Determine the [X, Y] coordinate at the center of the cell enclosing the given text.  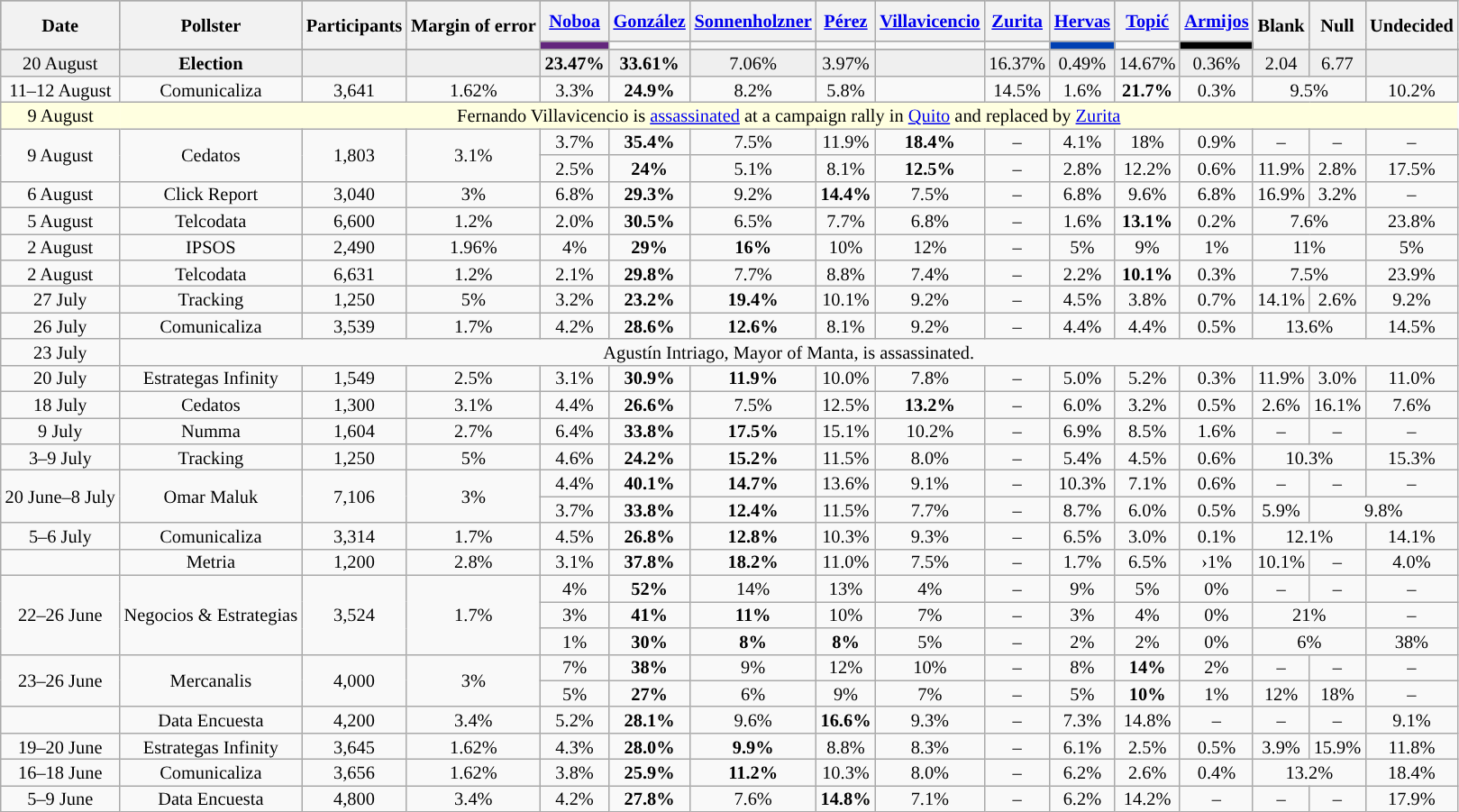
3,641 [354, 88]
2.7% [474, 431]
Topić [1148, 20]
26.6% [650, 404]
Pérez [846, 20]
3,040 [354, 195]
4.6% [575, 456]
35.4% [650, 141]
6,631 [354, 272]
1,803 [354, 154]
23.9% [1411, 272]
23 July [60, 351]
16.6% [846, 719]
20 August [60, 63]
2.2% [1082, 272]
5.8% [846, 88]
5 August [60, 220]
0.2% [1217, 220]
0.1% [1217, 535]
23–26 June [60, 680]
3,314 [354, 535]
16–18 June [60, 771]
1,549 [354, 379]
12.2% [1148, 168]
28.6% [650, 326]
12.4% [753, 510]
Participants [354, 25]
24.9% [650, 88]
30.9% [650, 379]
15.9% [1337, 746]
5.9% [1281, 510]
Armijos [1217, 20]
15.1% [846, 431]
27% [650, 694]
19.4% [753, 299]
3.9% [1281, 746]
8.3% [930, 746]
21.7% [1148, 88]
10.0% [846, 379]
30% [650, 640]
1,604 [354, 431]
6.4% [575, 431]
9 July [60, 431]
14.67% [1148, 63]
18.2% [753, 562]
Date [60, 25]
2,490 [354, 247]
Pollster [211, 25]
Sonnenholzner [753, 20]
11–12 August [60, 88]
17.9% [1411, 798]
3.97% [846, 63]
23.47% [575, 63]
9.9% [753, 746]
Margin of error [474, 25]
7,106 [354, 497]
Undecided [1411, 25]
7.4% [930, 272]
6.9% [1082, 431]
11.8% [1411, 746]
2.04 [1281, 63]
4.0% [1411, 562]
Villavicencio [930, 20]
6,600 [354, 220]
7.06% [753, 63]
4,200 [354, 719]
29.8% [650, 272]
8.7% [1082, 510]
7.8% [930, 379]
3,524 [354, 615]
11.2% [753, 771]
18 July [60, 404]
13% [846, 588]
Mercanalis [211, 680]
1,200 [354, 562]
1,300 [354, 404]
16.1% [1337, 404]
Null [1337, 25]
15.3% [1411, 456]
24% [650, 168]
29% [650, 247]
0.36% [1217, 63]
12.8% [753, 535]
41% [650, 615]
40.1% [650, 483]
28.1% [650, 719]
26 July [60, 326]
3,656 [354, 771]
Fernando Villavicencio is assassinated at a campaign rally in Quito and replaced by Zurita [789, 115]
5.4% [1082, 456]
9.5% [1309, 88]
5.1% [753, 168]
23.8% [1411, 220]
3,539 [354, 326]
37.8% [650, 562]
González [650, 20]
Blank [1281, 25]
5–6 July [60, 535]
23.2% [650, 299]
6.77 [1337, 63]
Numma [211, 431]
2.0% [575, 220]
4.3% [575, 746]
16.9% [1281, 195]
Omar Maluk [211, 497]
27.8% [650, 798]
Noboa [575, 20]
5.0% [1082, 379]
Hervas [1082, 20]
8.2% [753, 88]
3.3% [575, 88]
21% [1309, 615]
12.1% [1309, 535]
20 July [60, 379]
0.7% [1217, 299]
29.3% [650, 195]
16.37% [1017, 63]
19–20 June [60, 746]
0.9% [1217, 141]
33.61% [650, 63]
6.1% [1082, 746]
25.9% [650, 771]
14.7% [753, 483]
›1% [1217, 562]
12.6% [753, 326]
Metria [211, 562]
28.0% [650, 746]
IPSOS [211, 247]
Election [211, 63]
8.5% [1148, 431]
2.1% [575, 272]
14.2% [1148, 798]
20 June–8 July [60, 497]
4.1% [1082, 141]
7.3% [1082, 719]
1.96% [474, 247]
4,000 [354, 680]
3–9 July [60, 456]
3,645 [354, 746]
5–9 June [60, 798]
22–26 June [60, 615]
52% [650, 588]
13.1% [1148, 220]
16% [753, 247]
24.2% [650, 456]
Agustín Intriago, Mayor of Manta, is assassinated. [789, 351]
9.8% [1384, 510]
30.5% [650, 220]
Click Report [211, 195]
4,800 [354, 798]
27 July [60, 299]
0.49% [1082, 63]
Zurita [1017, 20]
14.4% [846, 195]
Negocios & Estrategias [211, 615]
6 August [60, 195]
0.4% [1217, 771]
26.8% [650, 535]
15.2% [753, 456]
